Provide the (x, y) coordinate of the cell's center where the given text is located.  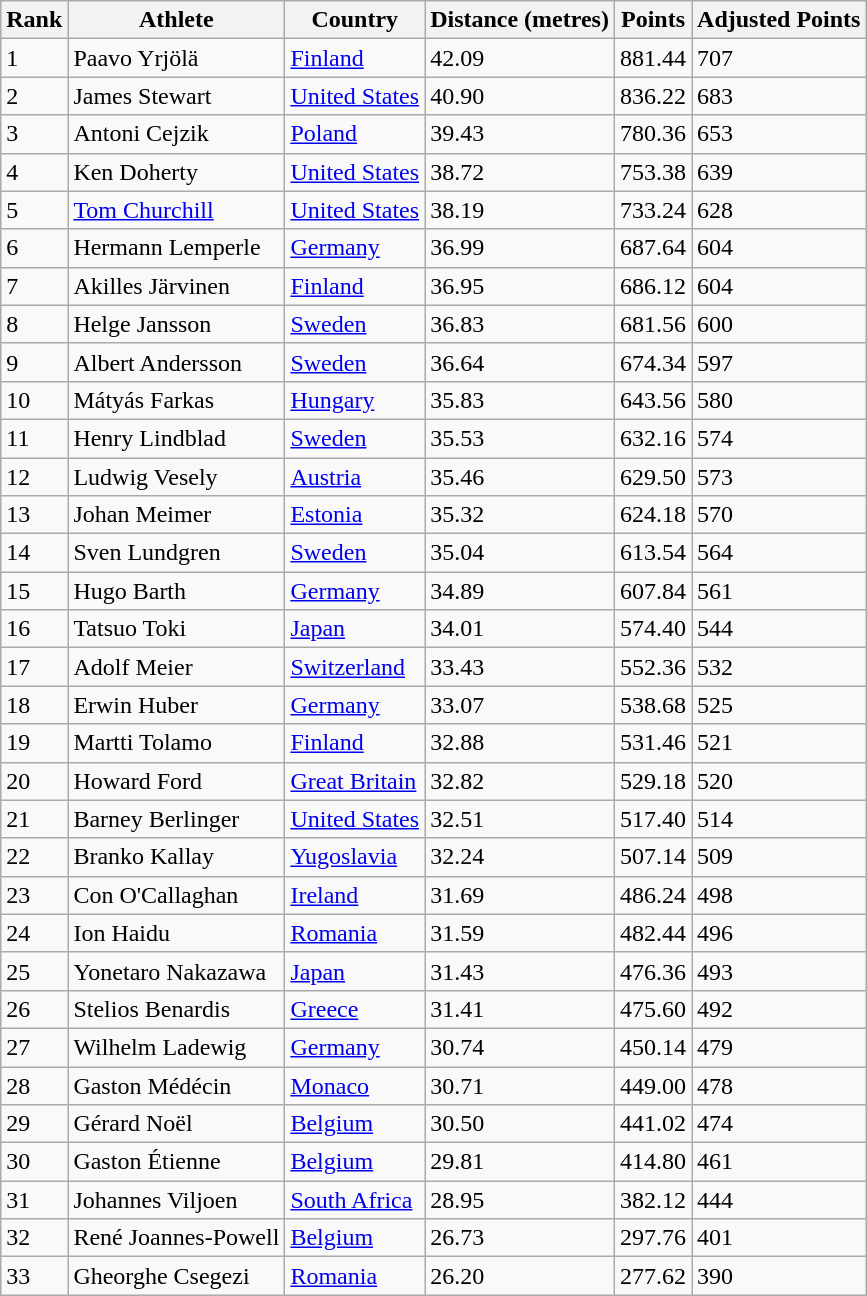
674.34 (652, 362)
32.51 (520, 819)
707 (779, 58)
474 (779, 1124)
297.76 (652, 1238)
Gaston Médécin (176, 1085)
1 (34, 58)
29 (34, 1124)
Wilhelm Ladewig (176, 1047)
20 (34, 781)
26 (34, 1009)
444 (779, 1200)
Gérard Noël (176, 1124)
34.89 (520, 591)
27 (34, 1047)
521 (779, 743)
836.22 (652, 96)
277.62 (652, 1276)
600 (779, 324)
493 (779, 971)
Greece (355, 1009)
Sven Lundgren (176, 553)
26.20 (520, 1276)
Con O'Callaghan (176, 895)
Helge Jansson (176, 324)
507.14 (652, 857)
33 (34, 1276)
529.18 (652, 781)
Gaston Étienne (176, 1162)
38.72 (520, 172)
22 (34, 857)
531.46 (652, 743)
35.83 (520, 400)
31.59 (520, 933)
Ken Doherty (176, 172)
482.44 (652, 933)
Switzerland (355, 667)
32 (34, 1238)
29.81 (520, 1162)
38.19 (520, 210)
509 (779, 857)
628 (779, 210)
24 (34, 933)
32.88 (520, 743)
36.99 (520, 248)
780.36 (652, 134)
687.64 (652, 248)
Tatsuo Toki (176, 629)
607.84 (652, 591)
Ion Haidu (176, 933)
36.83 (520, 324)
Rank (34, 20)
23 (34, 895)
496 (779, 933)
33.43 (520, 667)
9 (34, 362)
753.38 (652, 172)
632.16 (652, 438)
525 (779, 705)
30 (34, 1162)
643.56 (652, 400)
653 (779, 134)
Austria (355, 477)
10 (34, 400)
South Africa (355, 1200)
Hermann Lemperle (176, 248)
881.44 (652, 58)
570 (779, 515)
36.64 (520, 362)
Great Britain (355, 781)
Estonia (355, 515)
15 (34, 591)
520 (779, 781)
Akilles Järvinen (176, 286)
32.24 (520, 857)
32.82 (520, 781)
Ireland (355, 895)
11 (34, 438)
30.71 (520, 1085)
4 (34, 172)
42.09 (520, 58)
639 (779, 172)
532 (779, 667)
382.12 (652, 1200)
544 (779, 629)
Yonetaro Nakazawa (176, 971)
31.41 (520, 1009)
580 (779, 400)
31.69 (520, 895)
624.18 (652, 515)
Gheorghe Csegezi (176, 1276)
7 (34, 286)
40.90 (520, 96)
34.01 (520, 629)
564 (779, 553)
21 (34, 819)
33.07 (520, 705)
13 (34, 515)
574 (779, 438)
14 (34, 553)
Monaco (355, 1085)
6 (34, 248)
683 (779, 96)
Stelios Benardis (176, 1009)
3 (34, 134)
35.53 (520, 438)
James Stewart (176, 96)
461 (779, 1162)
30.50 (520, 1124)
Howard Ford (176, 781)
479 (779, 1047)
475.60 (652, 1009)
Mátyás Farkas (176, 400)
573 (779, 477)
414.80 (652, 1162)
Antoni Cejzik (176, 134)
Tom Churchill (176, 210)
18 (34, 705)
Ludwig Vesely (176, 477)
613.54 (652, 553)
538.68 (652, 705)
31 (34, 1200)
8 (34, 324)
Distance (metres) (520, 20)
17 (34, 667)
2 (34, 96)
486.24 (652, 895)
478 (779, 1085)
Points (652, 20)
Barney Berlinger (176, 819)
390 (779, 1276)
Branko Kallay (176, 857)
28 (34, 1085)
26.73 (520, 1238)
31.43 (520, 971)
629.50 (652, 477)
Adolf Meier (176, 667)
561 (779, 591)
16 (34, 629)
574.40 (652, 629)
681.56 (652, 324)
Martti Tolamo (176, 743)
39.43 (520, 134)
Johan Meimer (176, 515)
441.02 (652, 1124)
597 (779, 362)
498 (779, 895)
Albert Andersson (176, 362)
Hugo Barth (176, 591)
35.04 (520, 553)
514 (779, 819)
552.36 (652, 667)
Athlete (176, 20)
Henry Lindblad (176, 438)
5 (34, 210)
René Joannes-Powell (176, 1238)
686.12 (652, 286)
28.95 (520, 1200)
733.24 (652, 210)
Adjusted Points (779, 20)
450.14 (652, 1047)
35.46 (520, 477)
Johannes Viljoen (176, 1200)
Country (355, 20)
401 (779, 1238)
517.40 (652, 819)
476.36 (652, 971)
449.00 (652, 1085)
Hungary (355, 400)
492 (779, 1009)
12 (34, 477)
Poland (355, 134)
30.74 (520, 1047)
36.95 (520, 286)
19 (34, 743)
Paavo Yrjölä (176, 58)
Yugoslavia (355, 857)
35.32 (520, 515)
25 (34, 971)
Erwin Huber (176, 705)
